Extract the (x, y) coordinate from the center of the cell holding the provided text.  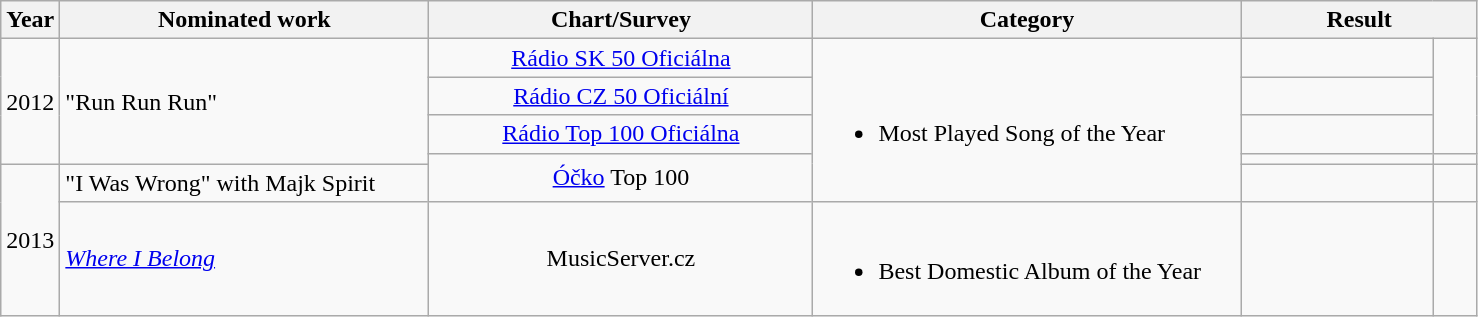
Year (30, 20)
Rádio Top 100 Oficiálna (621, 134)
Best Domestic Album of the Year (1027, 258)
2013 (30, 240)
Nominated work (244, 20)
Category (1027, 20)
Where I Belong (244, 258)
Chart/Survey (621, 20)
"I Was Wrong" with Majk Spirit (244, 183)
"Run Run Run" (244, 102)
Rádio SK 50 Oficiálna (621, 58)
Rádio CZ 50 Oficiální (621, 96)
Óčko Top 100 (621, 178)
MusicServer.cz (621, 258)
Most Played Song of the Year (1027, 120)
2012 (30, 102)
Result (1359, 20)
